Return (X, Y) of the center of cell containing provided text 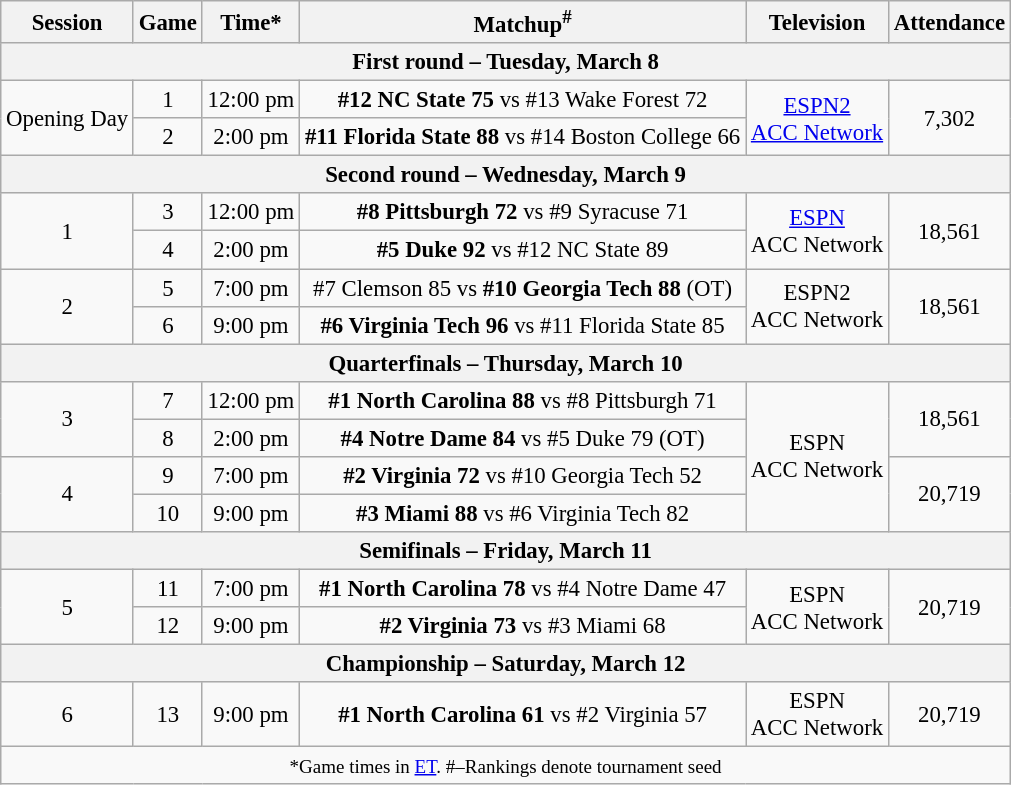
Session (68, 22)
#2 Virginia 72 vs #10 Georgia Tech 52 (523, 476)
#5 Duke 92 vs #12 NC State 89 (523, 250)
8 (168, 438)
Game (168, 22)
#1 North Carolina 88 vs #8 Pittsburgh 71 (523, 400)
#7 Clemson 85 vs #10 Georgia Tech 88 (OT) (523, 288)
#11 Florida State 88 vs #14 Boston College 66 (523, 137)
First round – Tuesday, March 8 (506, 62)
#6 Virginia Tech 96 vs #11 Florida State 85 (523, 325)
7,302 (949, 118)
#12 NC State 75 vs #13 Wake Forest 72 (523, 100)
*Game times in ET. #–Rankings denote tournament seed (506, 766)
10 (168, 513)
Television (818, 22)
Matchup# (523, 22)
7 (168, 400)
Time* (250, 22)
9 (168, 476)
#2 Virginia 73 vs #3 Miami 68 (523, 626)
11 (168, 588)
#3 Miami 88 vs #6 Virginia Tech 82 (523, 513)
Opening Day (68, 118)
Quarterfinals – Thursday, March 10 (506, 363)
Semifinals – Friday, March 11 (506, 551)
Attendance (949, 22)
13 (168, 714)
#1 North Carolina 78 vs #4 Notre Dame 47 (523, 588)
Championship – Saturday, March 12 (506, 664)
#8 Pittsburgh 72 vs #9 Syracuse 71 (523, 213)
12 (168, 626)
#1 North Carolina 61 vs #2 Virginia 57 (523, 714)
#4 Notre Dame 84 vs #5 Duke 79 (OT) (523, 438)
Second round – Wednesday, March 9 (506, 175)
